From the cell containing the given text, extract its center point as [X, Y] coordinate. 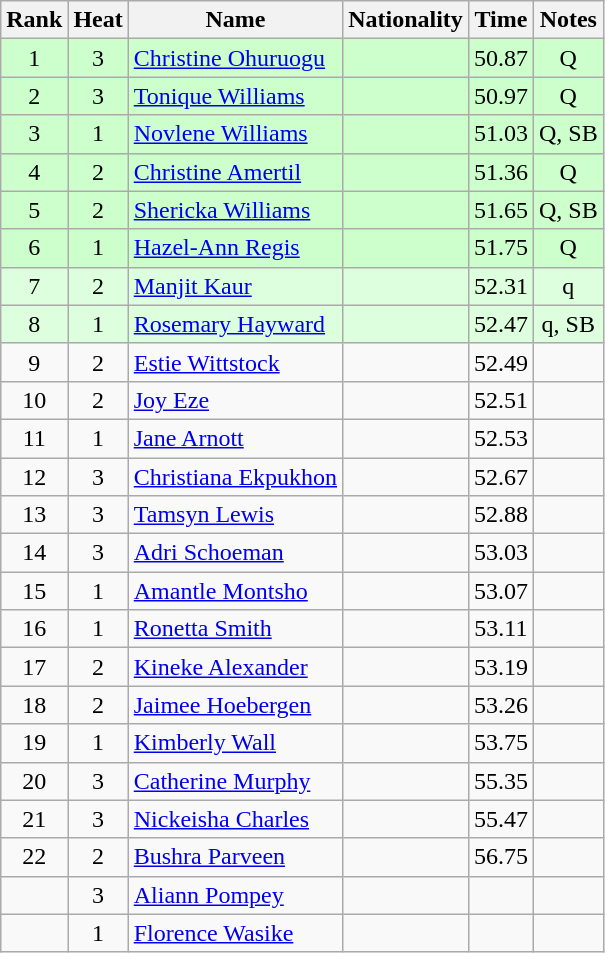
8 [34, 324]
50.87 [500, 58]
Novlene Williams [235, 134]
55.35 [500, 781]
18 [34, 705]
Shericka Williams [235, 210]
55.47 [500, 819]
14 [34, 553]
Bushra Parveen [235, 857]
9 [34, 362]
Notes [568, 20]
51.03 [500, 134]
15 [34, 591]
Heat [98, 20]
Christiana Ekpukhon [235, 477]
13 [34, 515]
52.49 [500, 362]
Florence Wasike [235, 933]
Christine Amertil [235, 172]
Adri Schoeman [235, 553]
Kimberly Wall [235, 743]
52.88 [500, 515]
Manjit Kaur [235, 286]
Jaimee Hoebergen [235, 705]
Rank [34, 20]
52.51 [500, 400]
12 [34, 477]
Nickeisha Charles [235, 819]
52.31 [500, 286]
21 [34, 819]
53.75 [500, 743]
q, SB [568, 324]
51.36 [500, 172]
6 [34, 248]
53.26 [500, 705]
Time [500, 20]
Christine Ohuruogu [235, 58]
Amantle Montsho [235, 591]
Tamsyn Lewis [235, 515]
Tonique Williams [235, 96]
Estie Wittstock [235, 362]
Ronetta Smith [235, 629]
5 [34, 210]
10 [34, 400]
Hazel-Ann Regis [235, 248]
Aliann Pompey [235, 895]
19 [34, 743]
16 [34, 629]
51.75 [500, 248]
Kineke Alexander [235, 667]
7 [34, 286]
53.07 [500, 591]
53.11 [500, 629]
Rosemary Hayward [235, 324]
Catherine Murphy [235, 781]
51.65 [500, 210]
20 [34, 781]
Jane Arnott [235, 438]
52.53 [500, 438]
Joy Eze [235, 400]
Name [235, 20]
50.97 [500, 96]
52.67 [500, 477]
11 [34, 438]
52.47 [500, 324]
Nationality [406, 20]
22 [34, 857]
53.03 [500, 553]
4 [34, 172]
q [568, 286]
53.19 [500, 667]
56.75 [500, 857]
17 [34, 667]
